Detect which cell encompasses the target text, then output its [x, y] center coordinate. 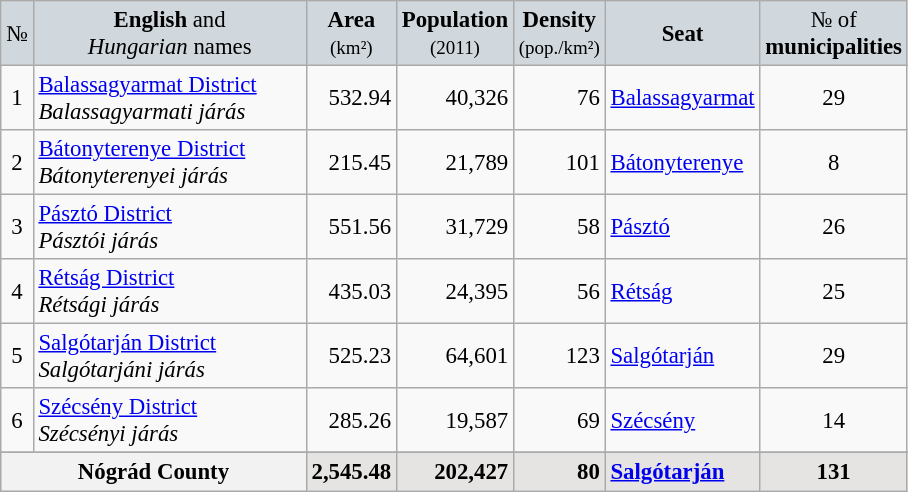
2,545.48 [351, 472]
English andHungarian names [170, 34]
14 [834, 420]
58 [559, 228]
Salgótarján District Salgótarjáni járás [170, 356]
131 [834, 472]
Seat [682, 34]
Bátonyterenye District Bátonyterenyei járás [170, 162]
69 [559, 420]
Rétság District Rétsági járás [170, 292]
Balassagyarmat District Balassagyarmati járás [170, 98]
19,587 [456, 420]
285.26 [351, 420]
25 [834, 292]
Bátonyterenye [682, 162]
64,601 [456, 356]
532.94 [351, 98]
1 [17, 98]
56 [559, 292]
5 [17, 356]
40,326 [456, 98]
101 [559, 162]
525.23 [351, 356]
Szécsény District Szécsényi járás [170, 420]
21,789 [456, 162]
Area (km²) [351, 34]
6 [17, 420]
№ [17, 34]
31,729 [456, 228]
4 [17, 292]
215.45 [351, 162]
551.56 [351, 228]
202,427 [456, 472]
№ ofmunicipalities [834, 34]
Szécsény [682, 420]
435.03 [351, 292]
Density (pop./km²) [559, 34]
Pásztó District Pásztói járás [170, 228]
76 [559, 98]
123 [559, 356]
2 [17, 162]
Rétság [682, 292]
26 [834, 228]
8 [834, 162]
Pásztó [682, 228]
24,395 [456, 292]
Population (2011) [456, 34]
80 [559, 472]
Nógrád County [154, 472]
3 [17, 228]
Balassagyarmat [682, 98]
